Return the [X, Y] coordinate for the center point of the cell that contains the specified text.  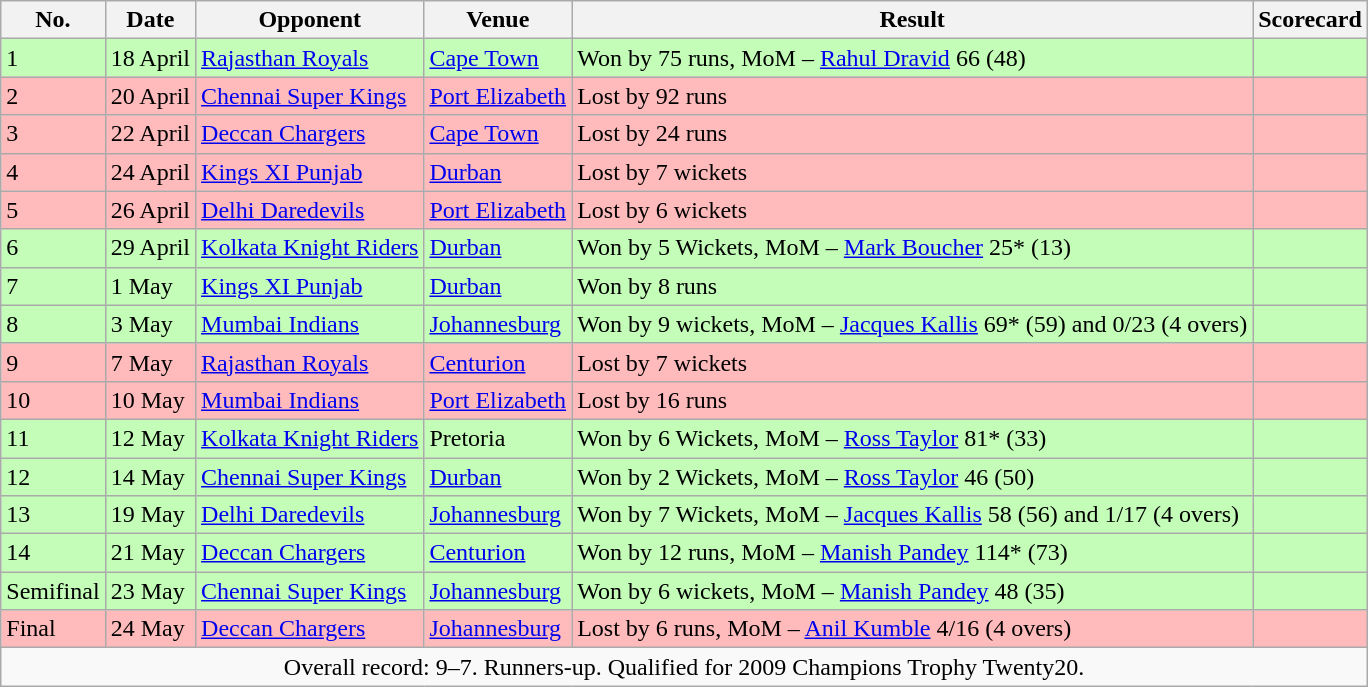
7 May [150, 362]
Won by 12 runs, MoM – Manish Pandey 114* (73) [912, 553]
24 May [150, 629]
6 [53, 248]
3 May [150, 324]
12 [53, 477]
24 April [150, 172]
Final [53, 629]
Lost by 24 runs [912, 134]
14 [53, 553]
18 April [150, 58]
29 April [150, 248]
3 [53, 134]
Won by 6 Wickets, MoM – Ross Taylor 81* (33) [912, 438]
8 [53, 324]
Won by 75 runs, MoM – Rahul Dravid 66 (48) [912, 58]
Venue [498, 20]
Result [912, 20]
11 [53, 438]
Lost by 92 runs [912, 96]
Won by 2 Wickets, MoM – Ross Taylor 46 (50) [912, 477]
7 [53, 286]
Opponent [310, 20]
Won by 8 runs [912, 286]
4 [53, 172]
2 [53, 96]
Won by 5 Wickets, MoM – Mark Boucher 25* (13) [912, 248]
Lost by 16 runs [912, 400]
Won by 9 wickets, MoM – Jacques Kallis 69* (59) and 0/23 (4 overs) [912, 324]
20 April [150, 96]
13 [53, 515]
26 April [150, 210]
No. [53, 20]
Lost by 6 runs, MoM – Anil Kumble 4/16 (4 overs) [912, 629]
Lost by 6 wickets [912, 210]
14 May [150, 477]
23 May [150, 591]
Won by 7 Wickets, MoM – Jacques Kallis 58 (56) and 1/17 (4 overs) [912, 515]
Date [150, 20]
Overall record: 9–7. Runners-up. Qualified for 2009 Champions Trophy Twenty20. [684, 667]
1 [53, 58]
19 May [150, 515]
1 May [150, 286]
10 May [150, 400]
Pretoria [498, 438]
22 April [150, 134]
Won by 6 wickets, MoM – Manish Pandey 48 (35) [912, 591]
Semifinal [53, 591]
10 [53, 400]
5 [53, 210]
12 May [150, 438]
9 [53, 362]
Scorecard [1310, 20]
21 May [150, 553]
